Return the [x, y] coordinate for the center point of the cell that contains the specified text.  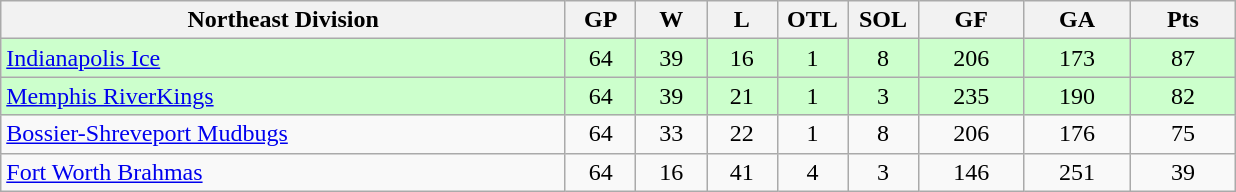
22 [742, 134]
82 [1183, 96]
235 [971, 96]
Fort Worth Brahmas [284, 172]
176 [1077, 134]
146 [971, 172]
W [672, 20]
41 [742, 172]
GF [971, 20]
L [742, 20]
87 [1183, 58]
33 [672, 134]
Bossier-Shreveport Mudbugs [284, 134]
Indianapolis Ice [284, 58]
Northeast Division [284, 20]
Memphis RiverKings [284, 96]
GP [600, 20]
173 [1077, 58]
190 [1077, 96]
GA [1077, 20]
SOL [884, 20]
251 [1077, 172]
Pts [1183, 20]
21 [742, 96]
4 [812, 172]
OTL [812, 20]
75 [1183, 134]
